From the cell containing the given text, extract its center point as (X, Y) coordinate. 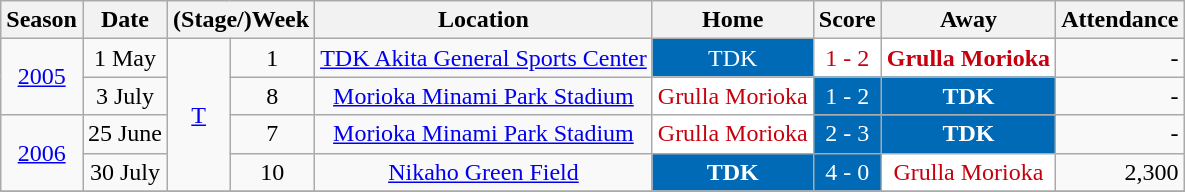
Attendance (1120, 20)
Location (484, 20)
Away (968, 20)
1 May (124, 58)
Score (847, 20)
1 (272, 58)
2 - 3 (847, 134)
Date (124, 20)
(Stage/)Week (242, 20)
TDK Akita General Sports Center (484, 58)
25 June (124, 134)
2,300 (1120, 172)
30 July (124, 172)
4 - 0 (847, 172)
Home (732, 20)
2006 (42, 153)
7 (272, 134)
2005 (42, 77)
3 July (124, 96)
8 (272, 96)
Season (42, 20)
T (199, 115)
10 (272, 172)
Nikaho Green Field (484, 172)
